Provide the (x, y) coordinate of the cell's center where the given text is located.  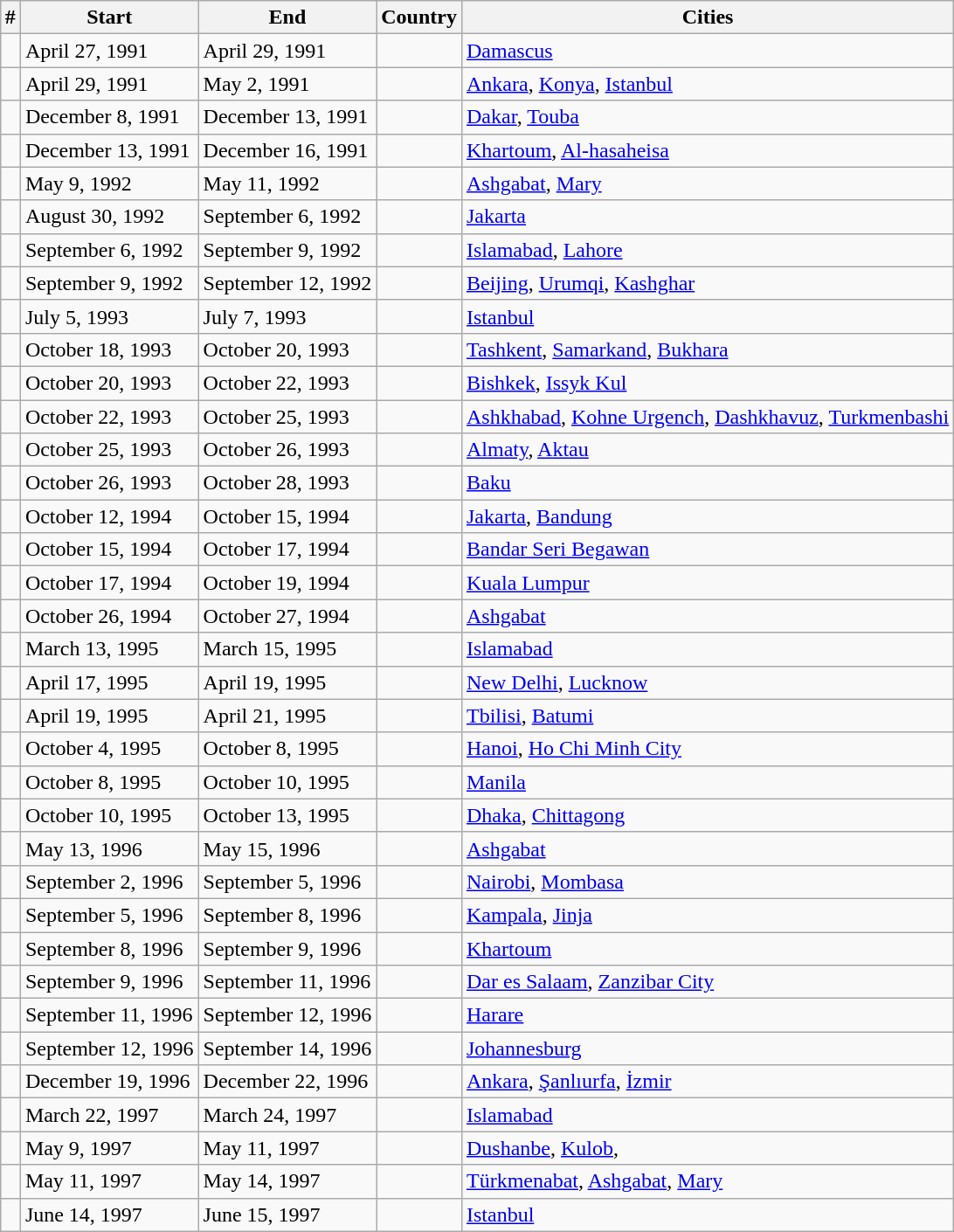
Cities (708, 17)
Tbilisi, Batumi (708, 716)
# (10, 17)
December 8, 1991 (109, 117)
December 19, 1996 (109, 1082)
Johannesburg (708, 1049)
Ankara, Konya, Istanbul (708, 84)
October 13, 1995 (287, 815)
Baku (708, 483)
Beijing, Urumqi, Kashghar (708, 283)
March 22, 1997 (109, 1115)
Khartoum, Al-hasaheisa (708, 150)
Bandar Seri Begawan (708, 550)
End (287, 17)
October 26, 1994 (109, 616)
September 12, 1992 (287, 283)
Almaty, Aktau (708, 450)
Dakar, Touba (708, 117)
March 13, 1995 (109, 649)
New Delhi, Lucknow (708, 682)
Jakarta, Bandung (708, 516)
Bishkek, Issyk Kul (708, 383)
Dushanbe, Kulob, (708, 1148)
October 4, 1995 (109, 749)
Dar es Salaam, Zanzibar City (708, 982)
April 17, 1995 (109, 682)
Tashkent, Samarkand, Bukhara (708, 350)
July 5, 1993 (109, 316)
Damascus (708, 51)
August 30, 1992 (109, 217)
May 14, 1997 (287, 1181)
Nairobi, Mombasa (708, 882)
December 16, 1991 (287, 150)
October 18, 1993 (109, 350)
Kuala Lumpur (708, 583)
September 14, 1996 (287, 1049)
May 9, 1997 (109, 1148)
May 15, 1996 (287, 848)
October 12, 1994 (109, 516)
May 2, 1991 (287, 84)
June 14, 1997 (109, 1215)
Jakarta (708, 217)
December 22, 1996 (287, 1082)
Hanoi, Ho Chi Minh City (708, 749)
September 2, 1996 (109, 882)
May 11, 1992 (287, 183)
Ashkhabad, Kohne Urgench, Dashkhavuz, Turkmenbashi (708, 417)
October 19, 1994 (287, 583)
Country (419, 17)
Kampala, Jinja (708, 915)
Start (109, 17)
Khartoum (708, 948)
May 9, 1992 (109, 183)
Manila (708, 782)
Islamabad, Lahore (708, 250)
October 28, 1993 (287, 483)
April 21, 1995 (287, 716)
Ashgabat, Mary (708, 183)
Harare (708, 1015)
May 13, 1996 (109, 848)
March 15, 1995 (287, 649)
October 27, 1994 (287, 616)
March 24, 1997 (287, 1115)
April 27, 1991 (109, 51)
July 7, 1993 (287, 316)
Dhaka, Chittagong (708, 815)
Ankara, Şanlıurfa, İzmir (708, 1082)
June 15, 1997 (287, 1215)
Türkmenabat, Ashgabat, Mary (708, 1181)
